Capture the cell that displays the provided text and extract its [x, y] central coordinate. 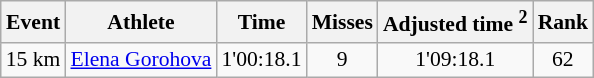
Time [261, 22]
Athlete [140, 22]
62 [564, 60]
9 [342, 60]
Rank [564, 22]
15 km [34, 60]
Adjusted time 2 [456, 22]
Elena Gorohova [140, 60]
Misses [342, 22]
1'09:18.1 [456, 60]
Event [34, 22]
1'00:18.1 [261, 60]
